Extract the [x, y] coordinate from the center of the cell holding the provided text.  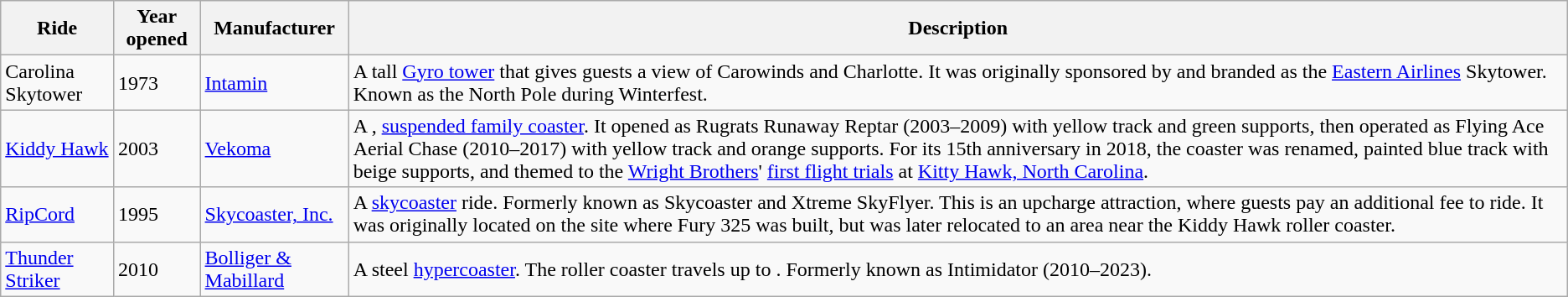
RipCord [57, 215]
Kiddy Hawk [57, 148]
2003 [157, 148]
Skycoaster, Inc. [275, 215]
1995 [157, 215]
Description [958, 29]
A steel hypercoaster. The roller coaster travels up to . Formerly known as Intimidator (2010–2023). [958, 268]
Intamin [275, 82]
Carolina Skytower [57, 82]
2010 [157, 268]
Ride [57, 29]
Manufacturer [275, 29]
Bolliger & Mabillard [275, 268]
Year opened [157, 29]
Vekoma [275, 148]
1973 [157, 82]
Thunder Striker [57, 268]
